Scan for the cell matching the given text and deliver its (X, Y) coordinate at center. 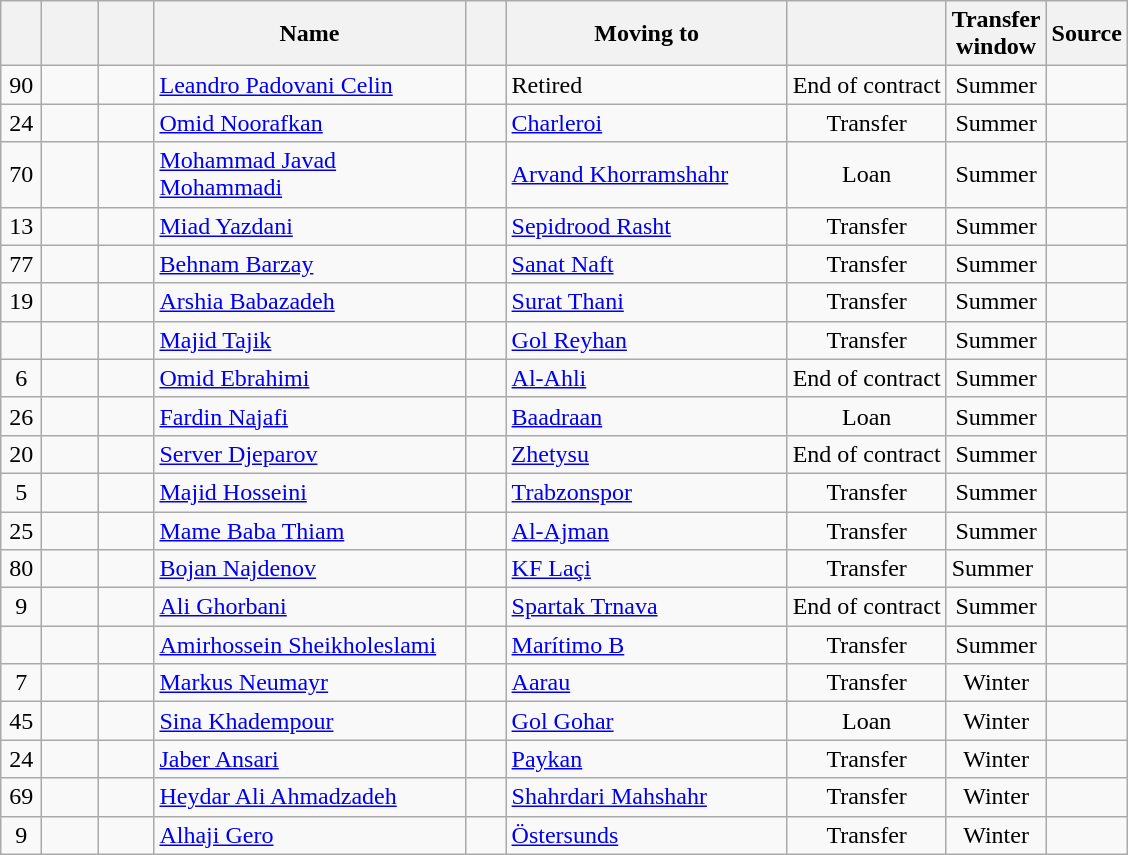
13 (22, 226)
25 (22, 531)
Heydar Ali Ahmadzadeh (310, 797)
Transferwindow (996, 34)
Gol Gohar (646, 721)
Marítimo B (646, 645)
Miad Yazdani (310, 226)
90 (22, 85)
Ali Ghorbani (310, 607)
Trabzonspor (646, 492)
Sanat Naft (646, 264)
Majid Hosseini (310, 492)
Surat Thani (646, 302)
77 (22, 264)
Omid Ebrahimi (310, 378)
Retired (646, 85)
20 (22, 454)
Sina Khadempour (310, 721)
Leandro Padovani Celin (310, 85)
Behnam Barzay (310, 264)
Fardin Najafi (310, 416)
Paykan (646, 759)
80 (22, 569)
Shahrdari Mahshahr (646, 797)
5 (22, 492)
Spartak Trnava (646, 607)
Zhetysu (646, 454)
Jaber Ansari (310, 759)
Omid Noorafkan (310, 123)
Server Djeparov (310, 454)
Bojan Najdenov (310, 569)
Alhaji Gero (310, 835)
KF Laçi (646, 569)
45 (22, 721)
Amirhossein Sheikholeslami (310, 645)
Moving to (646, 34)
Name (310, 34)
Mohammad Javad Mohammadi (310, 174)
70 (22, 174)
Östersunds (646, 835)
Source (1086, 34)
Mame Baba Thiam (310, 531)
Sepidrood Rasht (646, 226)
Al-Ahli (646, 378)
Al-Ajman (646, 531)
26 (22, 416)
Arshia Babazadeh (310, 302)
Baadraan (646, 416)
Charleroi (646, 123)
69 (22, 797)
Markus Neumayr (310, 683)
7 (22, 683)
19 (22, 302)
Aarau (646, 683)
Arvand Khorramshahr (646, 174)
Gol Reyhan (646, 340)
Majid Tajik (310, 340)
6 (22, 378)
